Scan for the cell matching the given text and deliver its (x, y) coordinate at center. 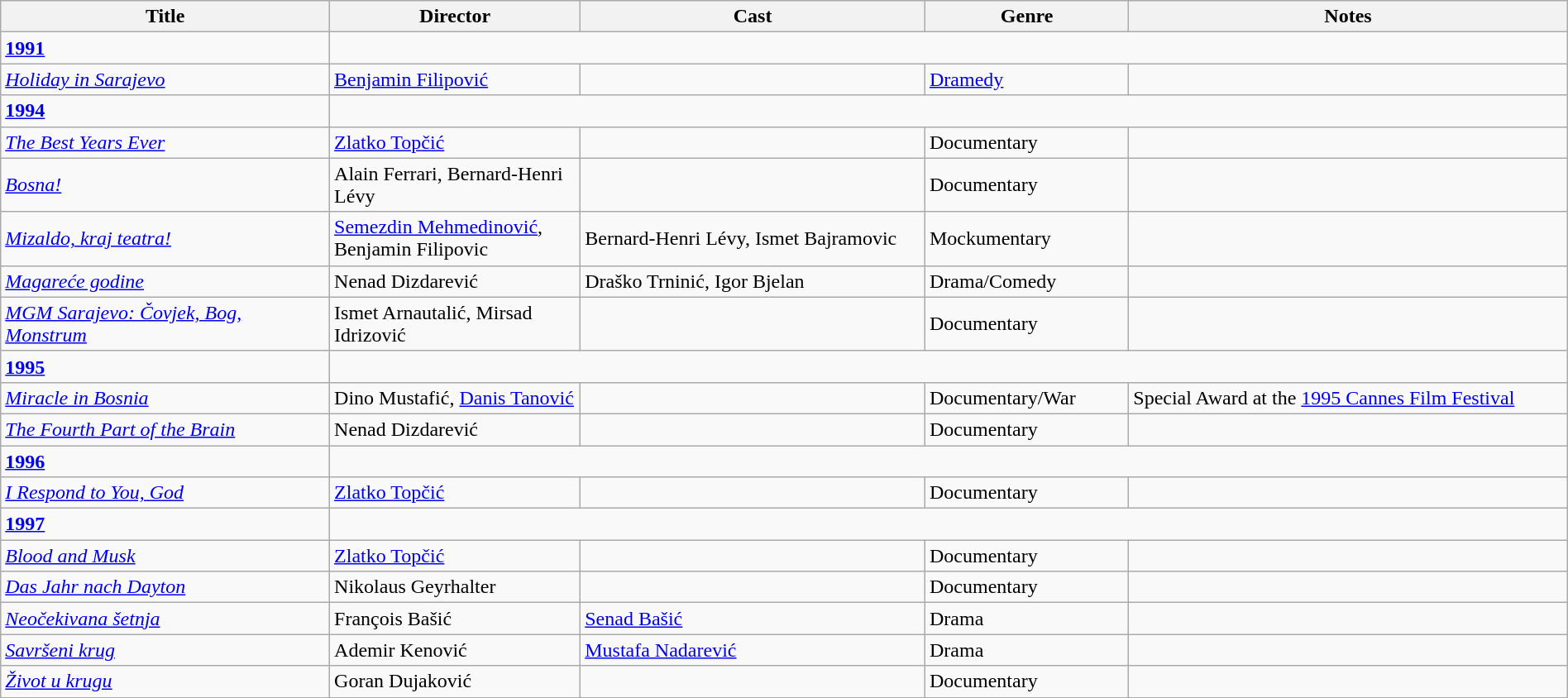
Ademir Kenović (455, 650)
Mizaldo, kraj teatra! (165, 238)
Magareće godine (165, 281)
Savršeni krug (165, 650)
Director (455, 17)
Mockumentary (1026, 238)
Neočekivana šetnja (165, 619)
Title (165, 17)
Semezdin Mehmedinović, Benjamin Filipovic (455, 238)
Dino Mustafić, Danis Tanović (455, 398)
Nikolaus Geyrhalter (455, 587)
The Fourth Part of the Brain (165, 429)
Notes (1348, 17)
Drama/Comedy (1026, 281)
Alain Ferrari, Bernard-Henri Lévy (455, 185)
1995 (165, 366)
Das Jahr nach Dayton (165, 587)
Život u krugu (165, 681)
I Respond to You, God (165, 493)
The Best Years Ever (165, 142)
Miracle in Bosnia (165, 398)
Cast (753, 17)
Blood and Musk (165, 556)
Documentary/War (1026, 398)
1997 (165, 524)
Holiday in Sarajevo (165, 79)
Benjamin Filipović (455, 79)
1996 (165, 461)
MGM Sarajevo: Čovjek, Bog, Monstrum (165, 324)
Draško Trninić, Igor Bjelan (753, 281)
Goran Dujaković (455, 681)
1994 (165, 111)
Senad Bašić (753, 619)
Mustafa Nadarević (753, 650)
Genre (1026, 17)
Special Award at the 1995 Cannes Film Festival (1348, 398)
Dramedy (1026, 79)
Ismet Arnautalić, Mirsad Idrizović (455, 324)
Bosna! (165, 185)
1991 (165, 48)
Bernard-Henri Lévy, Ismet Bajramovic (753, 238)
François Bašić (455, 619)
